Search for the cell housing the specified text and yield its (X, Y) center coordinate. 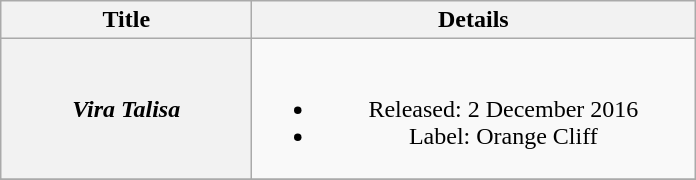
Details (474, 20)
Title (126, 20)
Released: 2 December 2016Label: Orange Cliff (474, 109)
Vira Talisa (126, 109)
